Locate the cell with the specified text and output its [x, y] center coordinate. 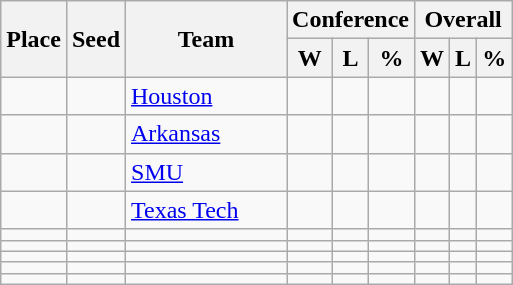
Team [206, 39]
Texas Tech [206, 210]
Conference [351, 20]
Houston [206, 96]
Place [34, 39]
SMU [206, 172]
Seed [96, 39]
Arkansas [206, 134]
Overall [462, 20]
